Extract the [x, y] coordinate from the center of the cell holding the provided text.  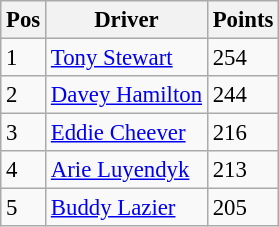
213 [242, 170]
Eddie Cheever [127, 133]
205 [242, 208]
4 [24, 170]
Driver [127, 20]
Pos [24, 20]
216 [242, 133]
Davey Hamilton [127, 95]
244 [242, 95]
Tony Stewart [127, 58]
1 [24, 58]
Buddy Lazier [127, 208]
2 [24, 95]
3 [24, 133]
254 [242, 58]
Points [242, 20]
Arie Luyendyk [127, 170]
5 [24, 208]
